Capture the cell that displays the provided text and extract its (X, Y) central coordinate. 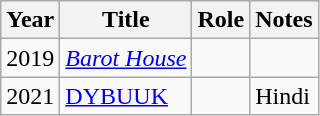
DYBUUK (126, 96)
Year (30, 20)
2021 (30, 96)
Notes (284, 20)
2019 (30, 58)
Barot House (126, 58)
Hindi (284, 96)
Role (221, 20)
Title (126, 20)
